Identify which cell holds the provided text, then report its (X, Y) central coordinate. 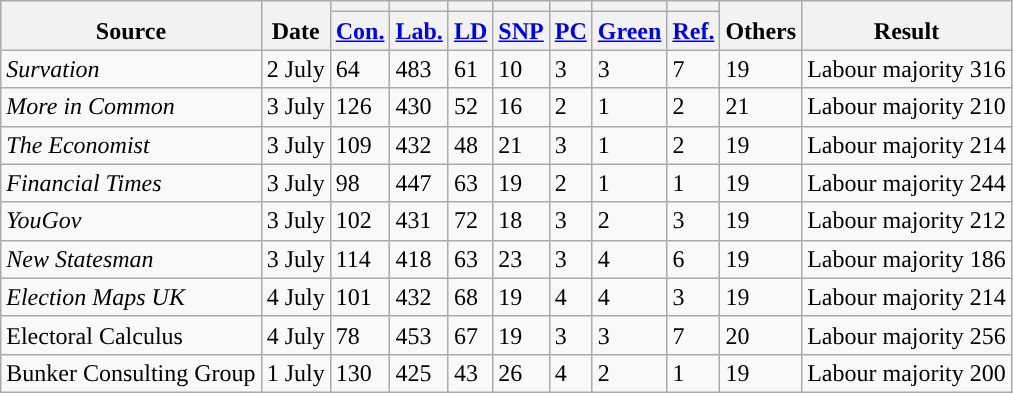
447 (419, 183)
Financial Times (131, 183)
LD (470, 31)
Others (761, 26)
26 (521, 373)
Date (296, 26)
43 (470, 373)
Green (630, 31)
Result (907, 26)
102 (360, 221)
Labour majority 200 (907, 373)
109 (360, 145)
Labour majority 186 (907, 259)
YouGov (131, 221)
48 (470, 145)
New Statesman (131, 259)
Con. (360, 31)
23 (521, 259)
Lab. (419, 31)
483 (419, 69)
The Economist (131, 145)
64 (360, 69)
Labour majority 210 (907, 107)
10 (521, 69)
Ref. (694, 31)
67 (470, 335)
453 (419, 335)
52 (470, 107)
78 (360, 335)
Bunker Consulting Group (131, 373)
PC (570, 31)
Survation (131, 69)
18 (521, 221)
101 (360, 297)
431 (419, 221)
425 (419, 373)
Electoral Calculus (131, 335)
418 (419, 259)
6 (694, 259)
114 (360, 259)
Source (131, 26)
72 (470, 221)
98 (360, 183)
Labour majority 244 (907, 183)
Election Maps UK (131, 297)
Labour majority 256 (907, 335)
430 (419, 107)
Labour majority 316 (907, 69)
1 July (296, 373)
126 (360, 107)
2 July (296, 69)
68 (470, 297)
61 (470, 69)
More in Common (131, 107)
130 (360, 373)
SNP (521, 31)
16 (521, 107)
20 (761, 335)
Labour majority 212 (907, 221)
